Scan for the cell matching the given text and deliver its [X, Y] coordinate at center. 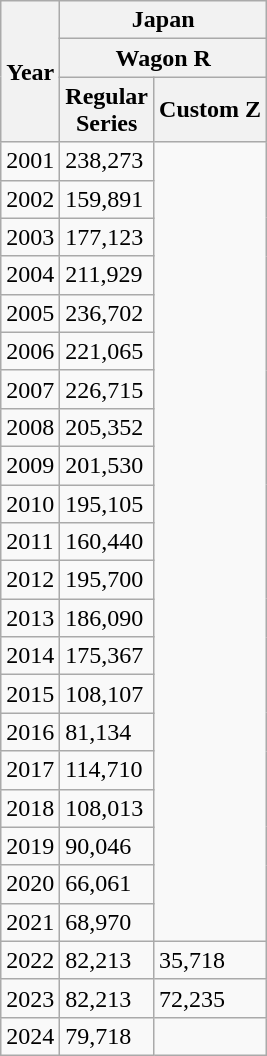
211,929 [107, 275]
2008 [30, 427]
114,710 [107, 770]
72,235 [210, 998]
90,046 [107, 846]
2019 [30, 846]
2024 [30, 1036]
2023 [30, 998]
Year [30, 72]
2021 [30, 922]
175,367 [107, 656]
108,013 [107, 808]
226,715 [107, 389]
68,970 [107, 922]
2015 [30, 694]
81,134 [107, 732]
RegularSeries [107, 110]
205,352 [107, 427]
2012 [30, 580]
195,700 [107, 580]
2013 [30, 618]
2005 [30, 313]
2004 [30, 275]
159,891 [107, 199]
35,718 [210, 960]
2018 [30, 808]
221,065 [107, 351]
177,123 [107, 237]
2011 [30, 542]
2001 [30, 161]
2003 [30, 237]
Custom Z [210, 110]
Wagon R [164, 58]
195,105 [107, 503]
2017 [30, 770]
2010 [30, 503]
238,273 [107, 161]
186,090 [107, 618]
2022 [30, 960]
2007 [30, 389]
236,702 [107, 313]
Japan [164, 20]
108,107 [107, 694]
66,061 [107, 884]
2020 [30, 884]
201,530 [107, 465]
79,718 [107, 1036]
2006 [30, 351]
2016 [30, 732]
2002 [30, 199]
2009 [30, 465]
2014 [30, 656]
160,440 [107, 542]
